Detect which cell encompasses the target text, then output its (X, Y) center coordinate. 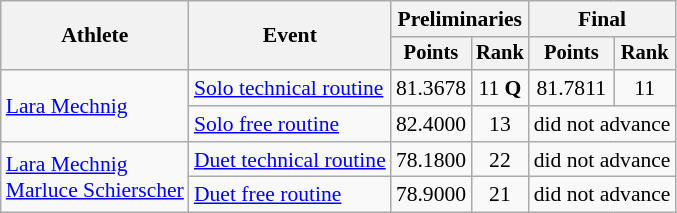
Event (290, 36)
81.7811 (572, 88)
78.9000 (431, 195)
Solo technical routine (290, 88)
78.1800 (431, 160)
Duet technical routine (290, 160)
13 (500, 124)
81.3678 (431, 88)
82.4000 (431, 124)
Lara Mechnig (95, 106)
Duet free routine (290, 195)
11 Q (500, 88)
Final (602, 19)
Solo free routine (290, 124)
22 (500, 160)
21 (500, 195)
Preliminaries (460, 19)
11 (645, 88)
Athlete (95, 36)
Lara MechnigMarluce Schierscher (95, 178)
